Locate the cell with the specified text and output its [X, Y] center coordinate. 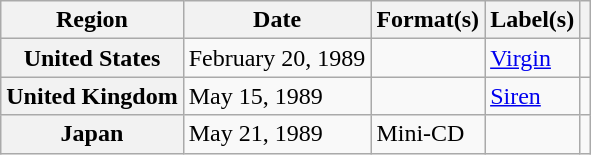
United Kingdom [92, 96]
Region [92, 20]
May 21, 1989 [277, 134]
Format(s) [428, 20]
United States [92, 58]
Japan [92, 134]
Date [277, 20]
February 20, 1989 [277, 58]
Label(s) [532, 20]
May 15, 1989 [277, 96]
Virgin [532, 58]
Mini-CD [428, 134]
Siren [532, 96]
